Scan for the cell matching the given text and deliver its (X, Y) coordinate at center. 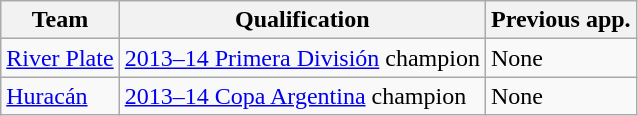
Previous app. (560, 20)
2013–14 Primera División champion (302, 58)
Team (60, 20)
Qualification (302, 20)
River Plate (60, 58)
2013–14 Copa Argentina champion (302, 96)
Huracán (60, 96)
